Identify which cell holds the provided text, then report its [X, Y] central coordinate. 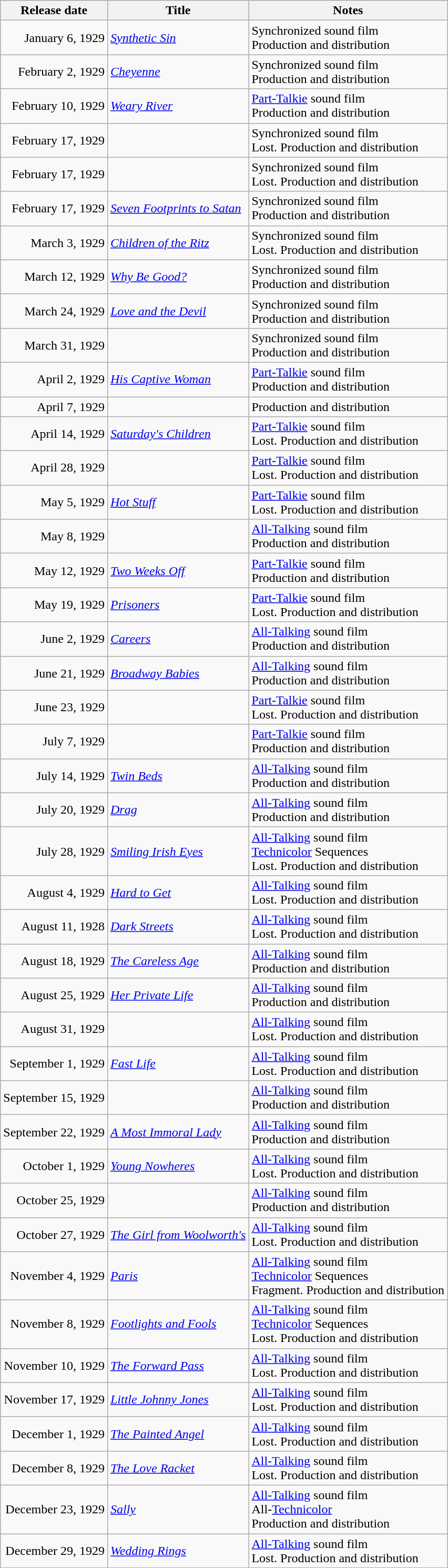
July 7, 1929 [54, 741]
Twin Beds [178, 776]
Smiling Irish Eyes [178, 851]
The Forward Pass [178, 1366]
November 17, 1929 [54, 1399]
Fast Life [178, 1064]
September 1, 1929 [54, 1064]
June 23, 1929 [54, 708]
The Painted Angel [178, 1434]
Wedding Rings [178, 1551]
Hard to Get [178, 893]
Two Weeks Off [178, 571]
Sally [178, 1509]
November 8, 1929 [54, 1324]
December 23, 1929 [54, 1509]
December 8, 1929 [54, 1468]
Broadway Babies [178, 673]
All-Talking sound film All-Technicolor Production and distribution [348, 1509]
Title [178, 11]
Saturday's Children [178, 434]
August 11, 1928 [54, 926]
Paris [178, 1276]
Drag [178, 809]
June 2, 1929 [54, 639]
November 10, 1929 [54, 1366]
February 2, 1929 [54, 71]
April 7, 1929 [54, 406]
Young Nowheres [178, 1166]
Synthetic Sin [178, 38]
The Girl from Woolworth's [178, 1234]
March 31, 1929 [54, 345]
July 14, 1929 [54, 776]
April 14, 1929 [54, 434]
Love and the Devil [178, 311]
February 10, 1929 [54, 106]
September 22, 1929 [54, 1132]
Why Be Good? [178, 276]
May 5, 1929 [54, 503]
October 25, 1929 [54, 1201]
Careers [178, 639]
July 20, 1929 [54, 809]
August 18, 1929 [54, 961]
March 24, 1929 [54, 311]
Her Private Life [178, 996]
His Captive Woman [178, 380]
April 28, 1929 [54, 468]
May 12, 1929 [54, 571]
Little Johnny Jones [178, 1399]
Children of the Ritz [178, 243]
May 19, 1929 [54, 604]
November 4, 1929 [54, 1276]
October 27, 1929 [54, 1234]
July 28, 1929 [54, 851]
September 15, 1929 [54, 1098]
The Careless Age [178, 961]
April 2, 1929 [54, 380]
December 29, 1929 [54, 1551]
October 1, 1929 [54, 1166]
August 25, 1929 [54, 996]
Hot Stuff [178, 503]
Prisoners [178, 604]
August 4, 1929 [54, 893]
Weary River [178, 106]
March 3, 1929 [54, 243]
Footlights and Fools [178, 1324]
The Love Racket [178, 1468]
Notes [348, 11]
Dark Streets [178, 926]
January 6, 1929 [54, 38]
Seven Footprints to Satan [178, 208]
All-Talking sound film Technicolor SequencesFragment. Production and distribution [348, 1276]
August 31, 1929 [54, 1029]
June 21, 1929 [54, 673]
Cheyenne [178, 71]
Production and distribution [348, 406]
March 12, 1929 [54, 276]
December 1, 1929 [54, 1434]
A Most Immoral Lady [178, 1132]
Release date [54, 11]
May 8, 1929 [54, 536]
